Detect which cell encompasses the target text, then output its (X, Y) center coordinate. 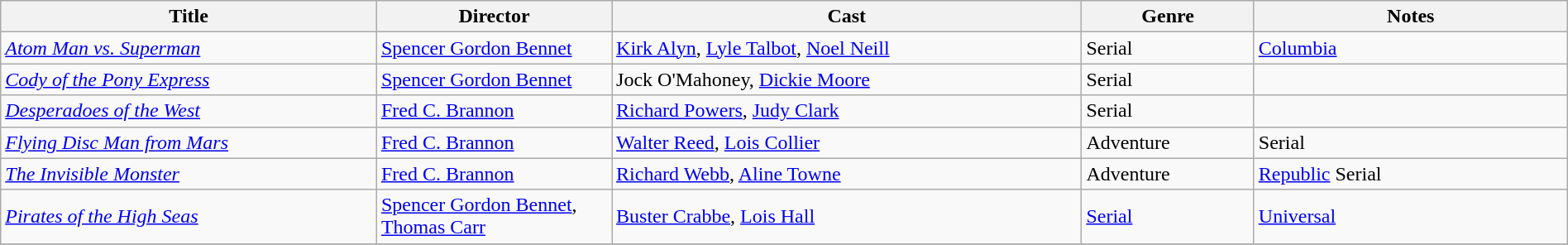
Genre (1168, 17)
Cody of the Pony Express (189, 79)
Cast (847, 17)
Desperadoes of the West (189, 111)
Universal (1411, 217)
The Invisible Monster (189, 174)
Kirk Alyn, Lyle Talbot, Noel Neill (847, 48)
Jock O'Mahoney, Dickie Moore (847, 79)
Walter Reed, Lois Collier (847, 142)
Pirates of the High Seas (189, 217)
Columbia (1411, 48)
Spencer Gordon Bennet, Thomas Carr (494, 217)
Richard Powers, Judy Clark (847, 111)
Atom Man vs. Superman (189, 48)
Director (494, 17)
Title (189, 17)
Republic Serial (1411, 174)
Richard Webb, Aline Towne (847, 174)
Buster Crabbe, Lois Hall (847, 217)
Notes (1411, 17)
Flying Disc Man from Mars (189, 142)
